Determine the (x, y) coordinate at the center of the cell enclosing the given text.  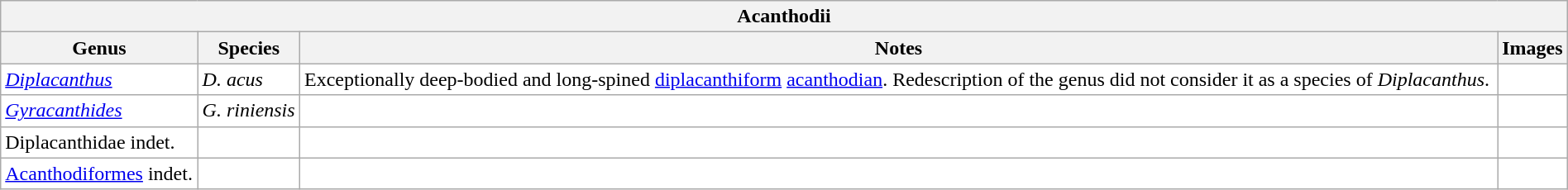
Notes (898, 48)
Diplacanthidae indet. (99, 142)
Images (1533, 48)
Exceptionally deep-bodied and long-spined diplacanthiform acanthodian. Redescription of the genus did not consider it as a species of Diplacanthus. (898, 79)
Acanthodii (784, 17)
D. acus (248, 79)
Diplacanthus (99, 79)
Genus (99, 48)
G. riniensis (248, 111)
Species (248, 48)
Acanthodiformes indet. (99, 173)
Gyracanthides (99, 111)
